Output the [x, y] coordinate of the center of the cell containing the given text.  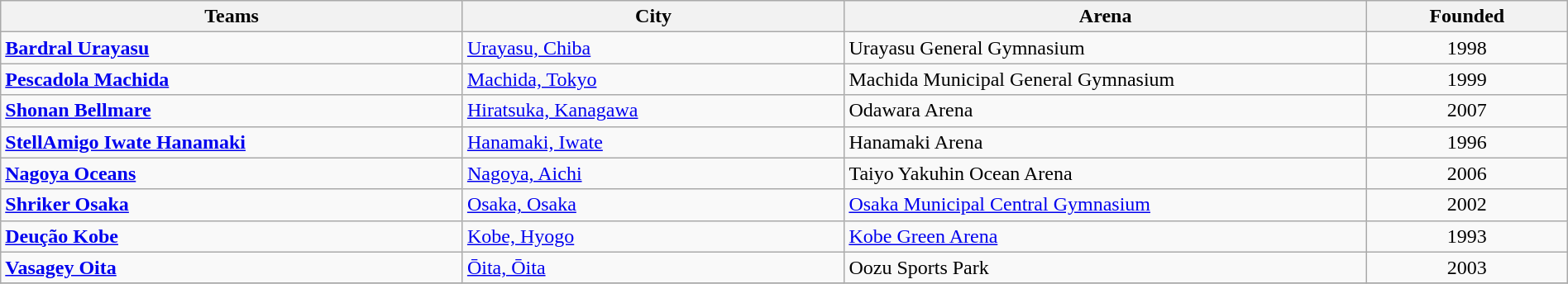
StellAmigo Iwate Hanamaki [232, 142]
Odawara Arena [1106, 111]
Bardral Urayasu [232, 48]
1999 [1467, 79]
Hanamaki Arena [1106, 142]
Ōita, Ōita [653, 267]
2006 [1467, 173]
2003 [1467, 267]
Arena [1106, 17]
Taiyo Yakuhin Ocean Arena [1106, 173]
Deução Kobe [232, 236]
Oozu Sports Park [1106, 267]
Hiratsuka, Kanagawa [653, 111]
Nagoya Oceans [232, 173]
Machida Municipal General Gymnasium [1106, 79]
Osaka Municipal Central Gymnasium [1106, 205]
Urayasu, Chiba [653, 48]
Urayasu General Gymnasium [1106, 48]
City [653, 17]
1998 [1467, 48]
Hanamaki, Iwate [653, 142]
Osaka, Osaka [653, 205]
Vasagey Oita [232, 267]
Nagoya, Aichi [653, 173]
Teams [232, 17]
1996 [1467, 142]
2007 [1467, 111]
Machida, Tokyo [653, 79]
Shonan Bellmare [232, 111]
1993 [1467, 236]
Founded [1467, 17]
Kobe Green Arena [1106, 236]
Kobe, Hyogo [653, 236]
2002 [1467, 205]
Pescadola Machida [232, 79]
Shriker Osaka [232, 205]
